Pinpoint the cell where the given text exists, returning its (x, y) midpoint coordinate. 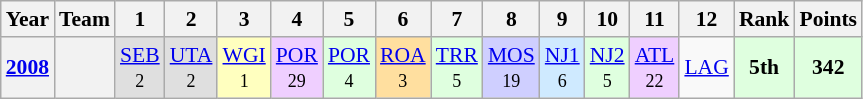
UTA 2 (192, 68)
Team (84, 19)
LAG (706, 68)
Points (828, 19)
2 (192, 19)
POR 29 (297, 68)
TRR5 (457, 68)
POR 4 (349, 68)
6 (403, 19)
SEB 2 (140, 68)
ROA 3 (403, 68)
ATL 22 (655, 68)
MOS 19 (512, 68)
WGI 1 (244, 68)
11 (655, 19)
1 (140, 19)
Rank (764, 19)
NJ2 5 (608, 68)
12 (706, 19)
2008 (28, 68)
5 (349, 19)
5th (764, 68)
342 (828, 68)
4 (297, 19)
3 (244, 19)
9 (562, 19)
Year (28, 19)
10 (608, 19)
7 (457, 19)
8 (512, 19)
NJ1 6 (562, 68)
